Determine the [x, y] coordinate at the center of the cell enclosing the given text.  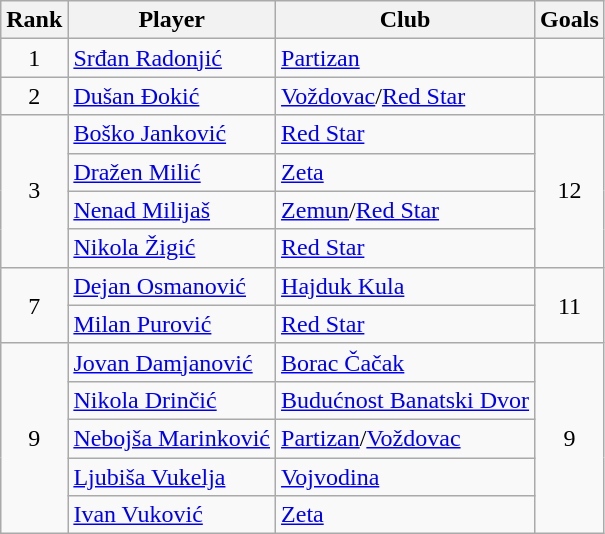
Nebojša Marinković [172, 438]
Budućnost Banatski Dvor [406, 400]
3 [34, 191]
2 [34, 96]
Ivan Vuković [172, 515]
Rank [34, 20]
Club [406, 20]
Borac Čačak [406, 362]
Goals [570, 20]
12 [570, 191]
Partizan [406, 58]
Voždovac/Red Star [406, 96]
Jovan Damjanović [172, 362]
Dejan Osmanović [172, 286]
Partizan/Voždovac [406, 438]
Hajduk Kula [406, 286]
Milan Purović [172, 324]
7 [34, 305]
Vojvodina [406, 477]
Player [172, 20]
Nikola Žigić [172, 248]
Dražen Milić [172, 172]
Nenad Milijaš [172, 210]
Zemun/Red Star [406, 210]
11 [570, 305]
Srđan Radonjić [172, 58]
Boško Janković [172, 134]
Dušan Đokić [172, 96]
Ljubiša Vukelja [172, 477]
Nikola Drinčić [172, 400]
1 [34, 58]
